Detect which cell encompasses the target text, then output its [X, Y] center coordinate. 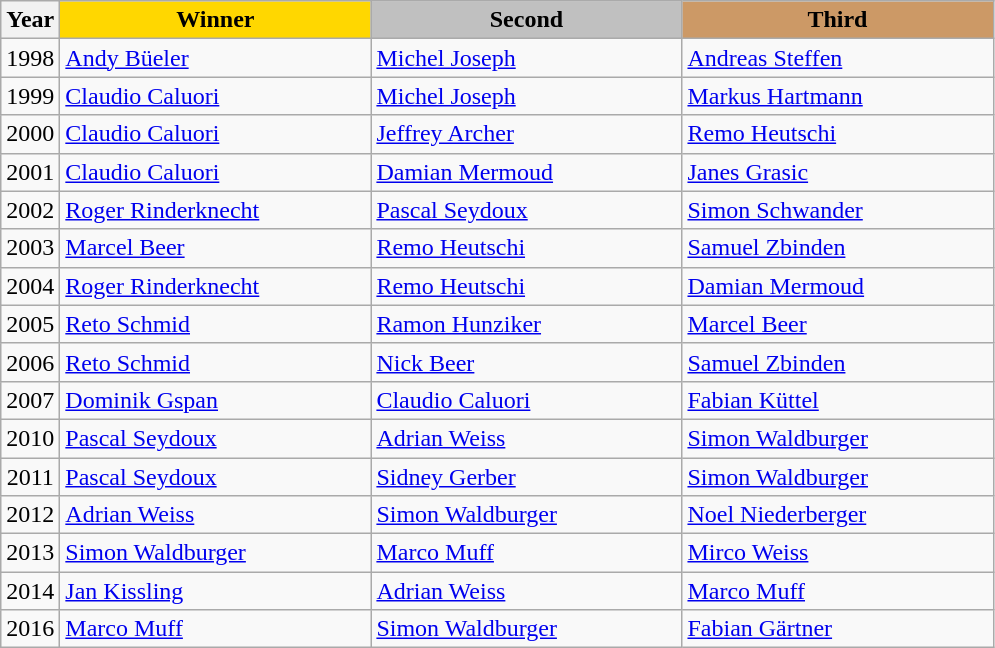
Noel Niederberger [838, 515]
2014 [30, 591]
Dominik Gspan [216, 400]
2002 [30, 210]
Fabian Küttel [838, 400]
Nick Beer [526, 362]
Andreas Steffen [838, 58]
Winner [216, 20]
2004 [30, 286]
Markus Hartmann [838, 96]
Year [30, 20]
Mirco Weiss [838, 553]
2005 [30, 324]
2016 [30, 629]
2000 [30, 134]
Third [838, 20]
2012 [30, 515]
2001 [30, 172]
Simon Schwander [838, 210]
2007 [30, 400]
Janes Grasic [838, 172]
Fabian Gärtner [838, 629]
Andy Büeler [216, 58]
Second [526, 20]
Jeffrey Archer [526, 134]
2003 [30, 248]
Sidney Gerber [526, 477]
1999 [30, 96]
1998 [30, 58]
Jan Kissling [216, 591]
2010 [30, 438]
2011 [30, 477]
2006 [30, 362]
Ramon Hunziker [526, 324]
2013 [30, 553]
